Identify which cell holds the provided text, then report its (x, y) central coordinate. 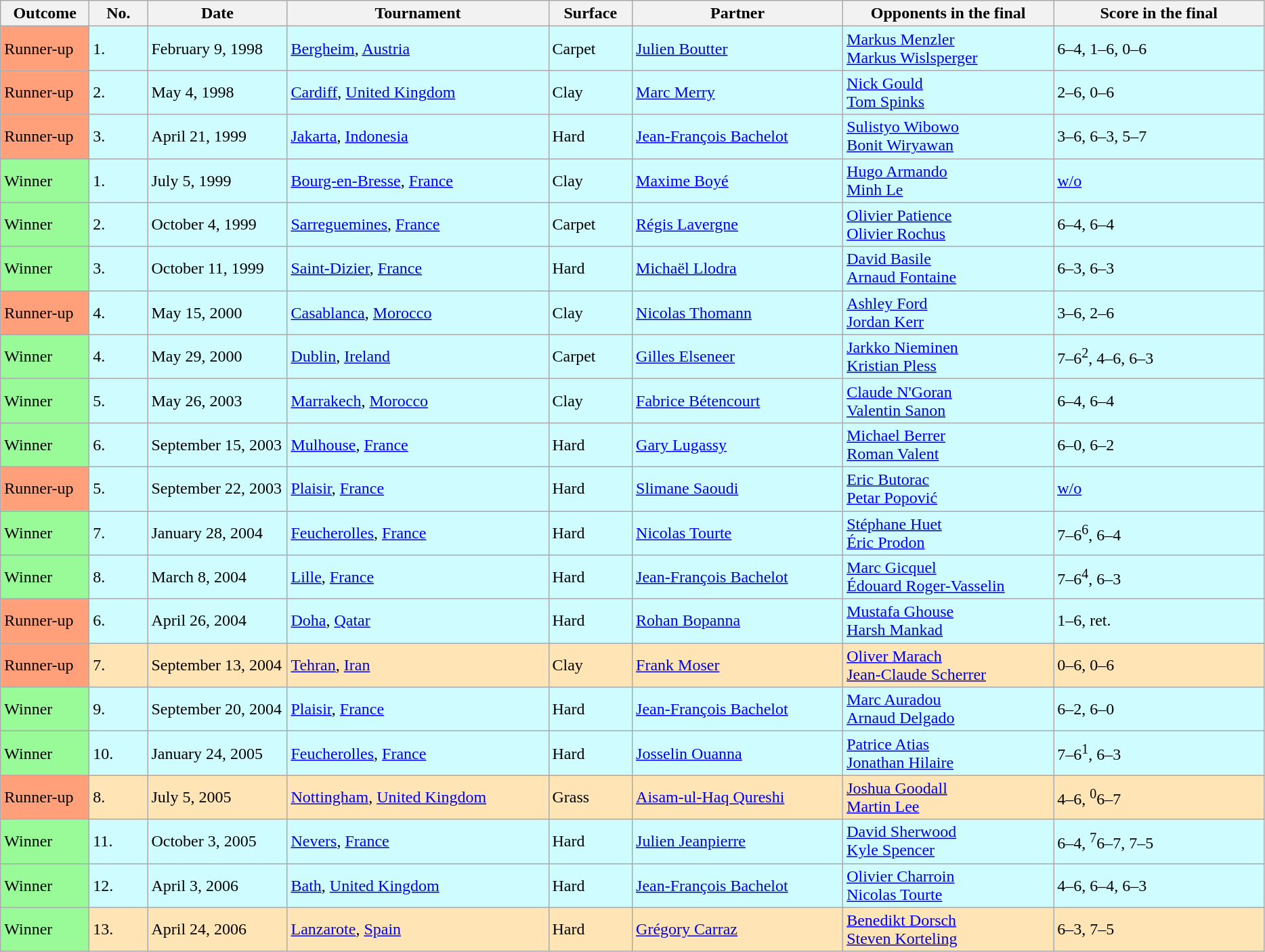
Surface (591, 14)
2–6, 0–6 (1159, 92)
Mustafa Ghouse Harsh Mankad (948, 622)
Olivier Patience Olivier Rochus (948, 225)
Cardiff, United Kingdom (418, 92)
May 29, 2000 (217, 356)
Sulistyo Wibowo Bonit Wiryawan (948, 137)
Marc Auradou Arnaud Delgado (948, 710)
3–6, 6–3, 5–7 (1159, 137)
David Sherwood Kyle Spencer (948, 841)
Olivier Charroin Nicolas Tourte (948, 886)
Sarreguemines, France (418, 225)
Maxime Boyé (738, 180)
July 5, 1999 (217, 180)
Grass (591, 798)
Tournament (418, 14)
11. (119, 841)
Markus Menzler Markus Wislsperger (948, 49)
Nicolas Tourte (738, 532)
February 9, 1998 (217, 49)
Michaël Llodra (738, 268)
Jarkko Nieminen Kristian Pless (948, 356)
13. (119, 929)
Bergheim, Austria (418, 49)
No. (119, 14)
Nottingham, United Kingdom (418, 798)
Stéphane Huet Éric Prodon (948, 532)
Saint-Dizier, France (418, 268)
Patrice Atias Jonathan Hilaire (948, 753)
Mulhouse, France (418, 444)
Partner (738, 14)
Dublin, Ireland (418, 356)
Hugo Armando Minh Le (948, 180)
Score in the final (1159, 14)
4–6, 6–4, 6–3 (1159, 886)
Claude N'Goran Valentin Sanon (948, 401)
January 28, 2004 (217, 532)
David Basile Arnaud Fontaine (948, 268)
October 11, 1999 (217, 268)
1–6, ret. (1159, 622)
6–4, 76–7, 7–5 (1159, 841)
May 26, 2003 (217, 401)
Outcome (45, 14)
Eric Butorac Petar Popović (948, 489)
Michael Berrer Roman Valent (948, 444)
July 5, 2005 (217, 798)
7–64, 6–3 (1159, 577)
September 15, 2003 (217, 444)
Marc Gicquel Édouard Roger-Vasselin (948, 577)
May 4, 1998 (217, 92)
7–61, 6–3 (1159, 753)
Régis Lavergne (738, 225)
Nevers, France (418, 841)
Ashley Ford Jordan Kerr (948, 313)
Doha, Qatar (418, 622)
Nicolas Thomann (738, 313)
Benedikt Dorsch Steven Korteling (948, 929)
March 8, 2004 (217, 577)
Grégory Carraz (738, 929)
Marrakech, Morocco (418, 401)
6–0, 6–2 (1159, 444)
Marc Merry (738, 92)
Bourg-en-Bresse, France (418, 180)
3–6, 2–6 (1159, 313)
Date (217, 14)
6–3, 7–5 (1159, 929)
Nick Gould Tom Spinks (948, 92)
September 20, 2004 (217, 710)
Rohan Bopanna (738, 622)
Tehran, Iran (418, 665)
January 24, 2005 (217, 753)
April 3, 2006 (217, 886)
Julien Jeanpierre (738, 841)
April 24, 2006 (217, 929)
Bath, United Kingdom (418, 886)
Gary Lugassy (738, 444)
Casablanca, Morocco (418, 313)
Joshua Goodall Martin Lee (948, 798)
Fabrice Bétencourt (738, 401)
Oliver Marach Jean-Claude Scherrer (948, 665)
6–4, 1–6, 0–6 (1159, 49)
6–3, 6–3 (1159, 268)
6–2, 6–0 (1159, 710)
October 3, 2005 (217, 841)
7–66, 6–4 (1159, 532)
October 4, 1999 (217, 225)
Jakarta, Indonesia (418, 137)
September 22, 2003 (217, 489)
7–62, 4–6, 6–3 (1159, 356)
10. (119, 753)
Frank Moser (738, 665)
September 13, 2004 (217, 665)
Gilles Elseneer (738, 356)
April 26, 2004 (217, 622)
9. (119, 710)
April 21, 1999 (217, 137)
12. (119, 886)
Julien Boutter (738, 49)
Slimane Saoudi (738, 489)
Lille, France (418, 577)
Opponents in the final (948, 14)
May 15, 2000 (217, 313)
Josselin Ouanna (738, 753)
Aisam-ul-Haq Qureshi (738, 798)
4–6, 06–7 (1159, 798)
0–6, 0–6 (1159, 665)
Lanzarote, Spain (418, 929)
